For the text-containing cell, return its midpoint in (x, y) coordinate format. 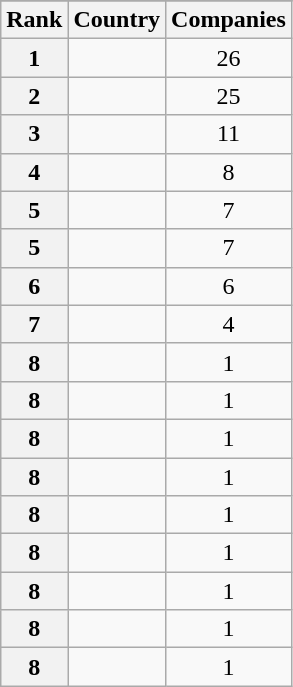
3 (34, 134)
26 (229, 58)
25 (229, 96)
2 (34, 96)
Rank (34, 20)
Country (117, 20)
11 (229, 134)
Companies (229, 20)
